Scan for the cell matching the given text and deliver its [x, y] coordinate at center. 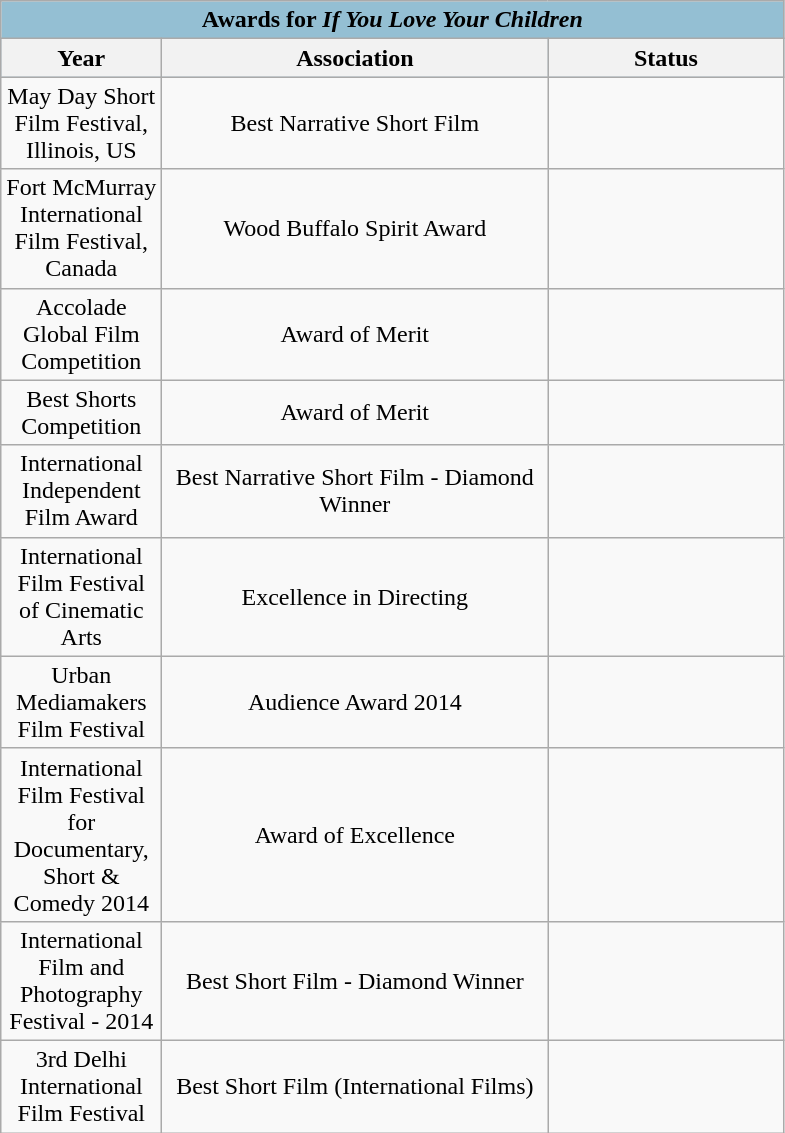
International Film Festival of Cinematic Arts [82, 596]
Best Narrative Short Film [355, 123]
Best Narrative Short Film - Diamond Winner [355, 491]
International Film and Photography Festival - 2014 [82, 980]
Wood Buffalo Spirit Award [355, 228]
Awards for If You Love Your Children [392, 20]
Urban Mediamakers Film Festival [82, 702]
Best Short Film (International Films) [355, 1086]
Status [666, 58]
Fort McMurray International Film Festival, Canada [82, 228]
Award of Excellence [355, 834]
International Independent Film Award [82, 491]
International Film Festival for Documentary, Short & Comedy 2014 [82, 834]
Excellence in Directing [355, 596]
May Day Short Film Festival, Illinois, US [82, 123]
Accolade Global Film Competition [82, 334]
Association [355, 58]
Year [82, 58]
Best Shorts Competition [82, 412]
Best Short Film - Diamond Winner [355, 980]
3rd Delhi International Film Festival [82, 1086]
Audience Award 2014 [355, 702]
